Detect which cell encompasses the target text, then output its [x, y] center coordinate. 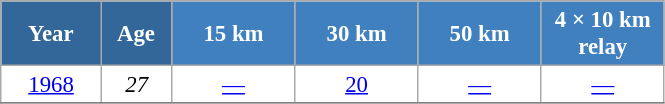
Year [52, 34]
27 [136, 85]
50 km [480, 34]
4 × 10 km relay [602, 34]
15 km [234, 34]
30 km [356, 34]
20 [356, 85]
1968 [52, 85]
Age [136, 34]
